Extract the [x, y] coordinate from the center of the cell holding the provided text.  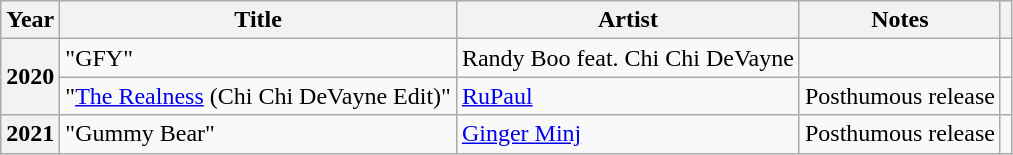
"Gummy Bear" [258, 134]
"GFY" [258, 58]
Title [258, 20]
Notes [900, 20]
Ginger Minj [628, 134]
2021 [30, 134]
RuPaul [628, 96]
2020 [30, 77]
Year [30, 20]
Randy Boo feat. Chi Chi DeVayne [628, 58]
Artist [628, 20]
"The Realness (Chi Chi DeVayne Edit)" [258, 96]
